Scan for the cell matching the given text and deliver its (X, Y) coordinate at center. 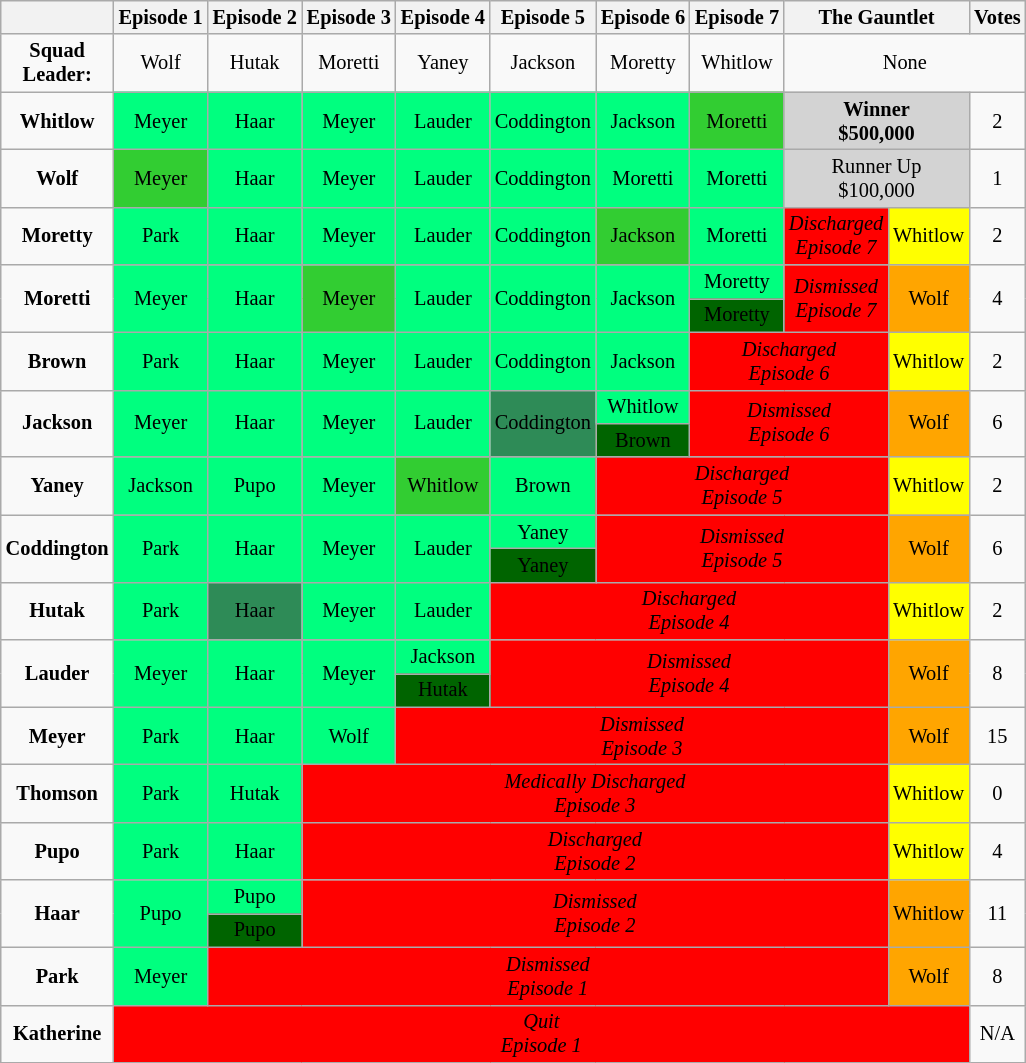
Medically DischargedEpisode 3 (595, 793)
DischargedEpisode 6 (789, 361)
DismissedEpisode 6 (789, 424)
DischargedEpisode 5 (742, 486)
DismissedEpisode 7 (836, 298)
The Gauntlet (876, 17)
N/A (997, 1034)
Votes (997, 17)
Episode 2 (255, 17)
QuitEpisode 1 (542, 1034)
None (905, 63)
15 (997, 736)
DismissedEpisode 3 (642, 736)
DismissedEpisode 2 (595, 914)
1 (997, 178)
DismissedEpisode 4 (689, 674)
SquadLeader: (58, 63)
Episode 3 (349, 17)
11 (997, 914)
DischargedEpisode 2 (595, 851)
DischargedEpisode 4 (689, 611)
Thomson (58, 793)
DismissedEpisode 1 (548, 976)
Episode 7 (737, 17)
Katherine (58, 1034)
Episode 1 (161, 17)
Episode 4 (443, 17)
Episode 6 (643, 17)
Episode 5 (543, 17)
DischargedEpisode 7 (836, 236)
0 (997, 793)
Winner$500,000 (876, 121)
Runner Up$100,000 (876, 178)
DismissedEpisode 5 (742, 548)
